Determine the (X, Y) coordinate at the center of the cell enclosing the given text.  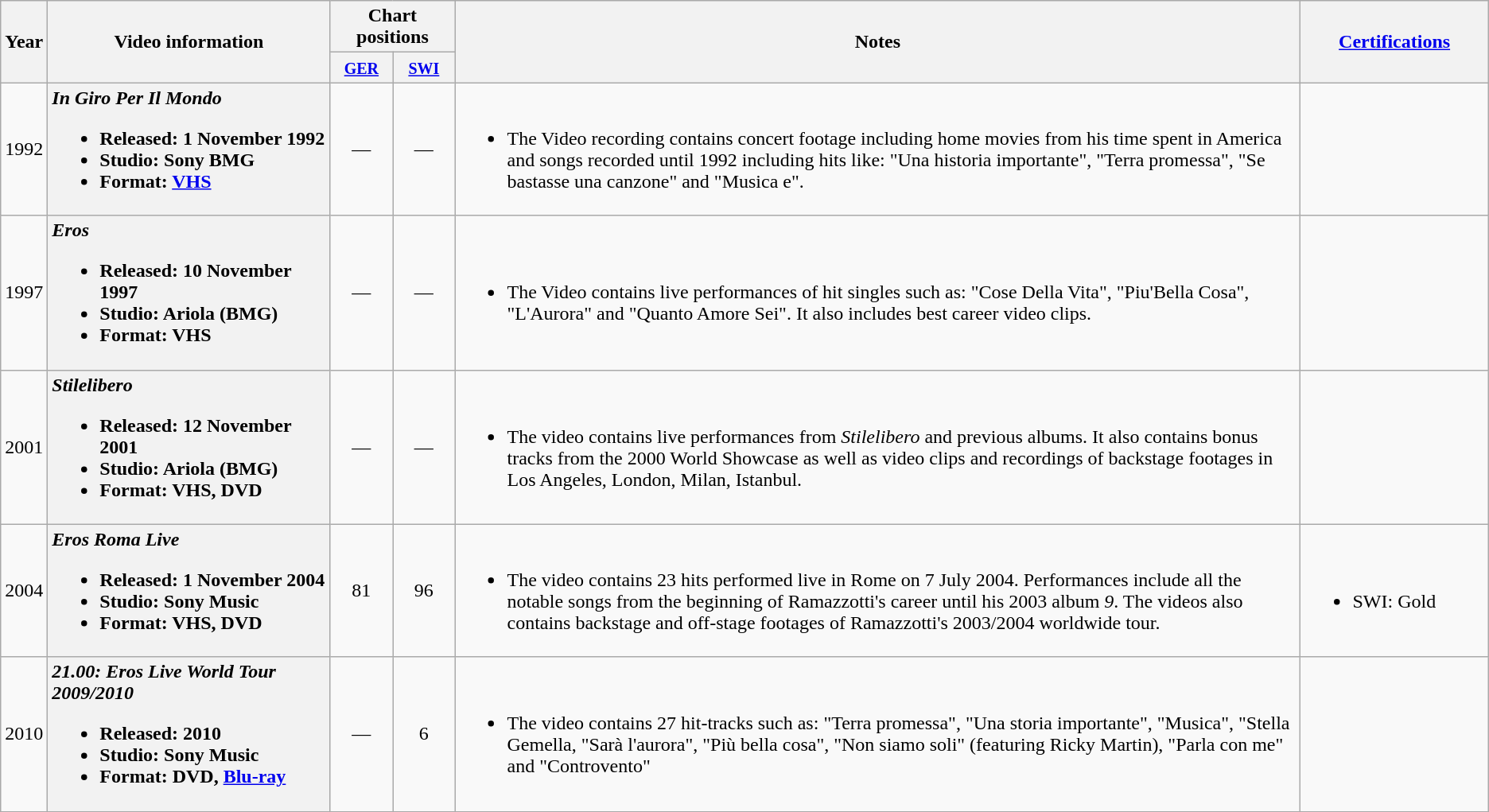
SWI (424, 68)
1997 (24, 293)
Notes (878, 41)
StileliberoReleased: 12 November 2001Studio: Ariola (BMG)Format: VHS, DVD (189, 447)
1992 (24, 150)
6 (424, 734)
Eros Roma LiveReleased: 1 November 2004Studio: Sony MusicFormat: VHS, DVD (189, 590)
81 (361, 590)
Year (24, 41)
2001 (24, 447)
In Giro Per Il MondoReleased: 1 November 1992Studio: Sony BMGFormat: VHS (189, 150)
96 (424, 590)
ErosReleased: 10 November 1997Studio: Ariola (BMG)Format: VHS (189, 293)
Chart positions (393, 27)
Certifications (1394, 41)
Video information (189, 41)
GER (361, 68)
21.00: Eros Live World Tour 2009/2010Released: 2010Studio: Sony MusicFormat: DVD, Blu-ray (189, 734)
SWI: Gold (1394, 590)
2010 (24, 734)
2004 (24, 590)
